Determine the [X, Y] coordinate at the center of the cell enclosing the given text.  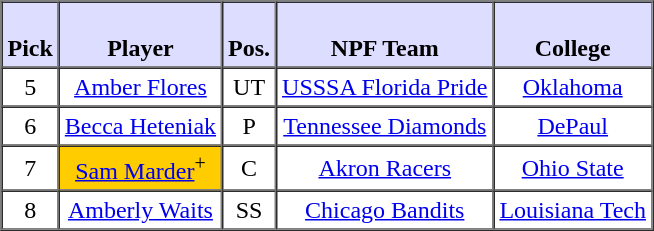
Louisiana Tech [572, 210]
SS [249, 210]
6 [30, 126]
Akron Racers [384, 168]
Amberly Waits [140, 210]
Amber Flores [140, 88]
Chicago Bandits [384, 210]
Becca Heteniak [140, 126]
5 [30, 88]
7 [30, 168]
P [249, 126]
Ohio State [572, 168]
UT [249, 88]
Sam Marder+ [140, 168]
C [249, 168]
Oklahoma [572, 88]
Pick [30, 35]
Pos. [249, 35]
USSSA Florida Pride [384, 88]
Tennessee Diamonds [384, 126]
College [572, 35]
NPF Team [384, 35]
Player [140, 35]
DePaul [572, 126]
8 [30, 210]
